From the cell containing the given text, extract its center point as [X, Y] coordinate. 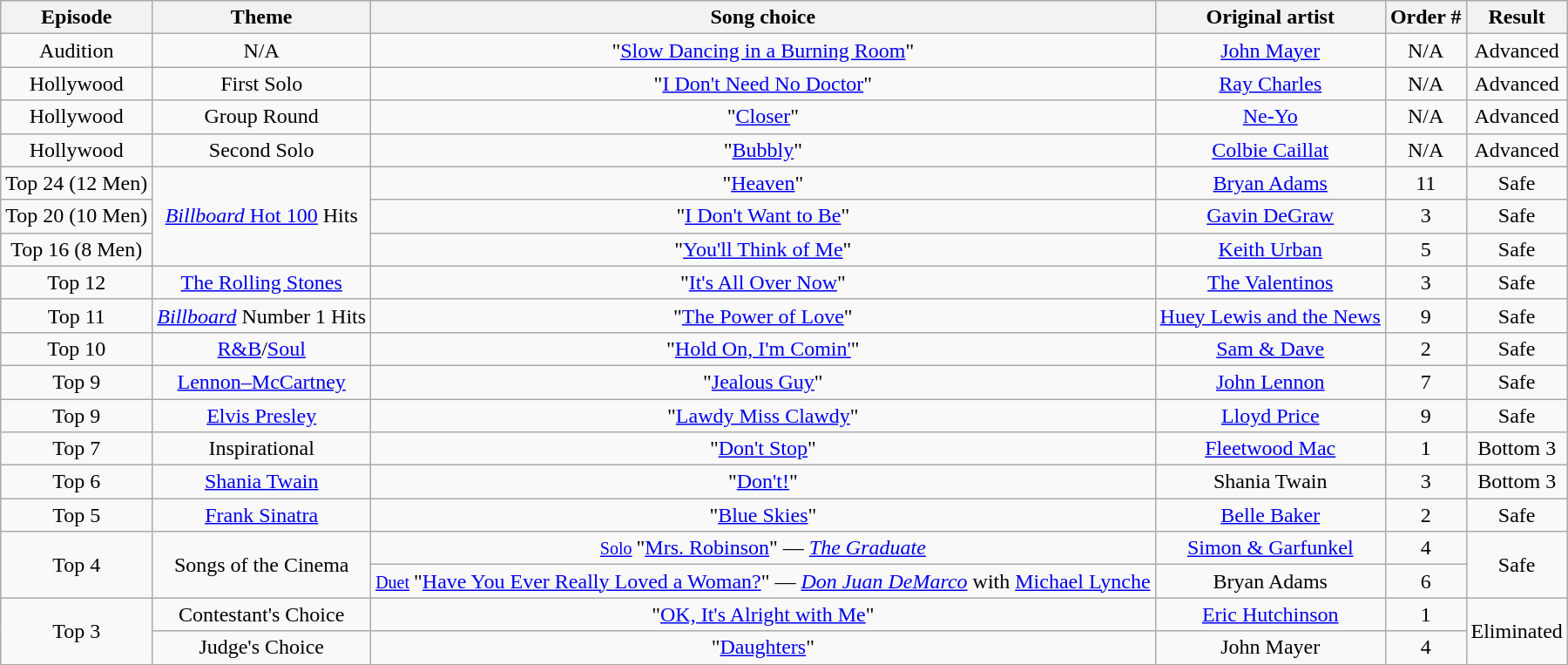
Second Solo [261, 150]
Top 6 [77, 482]
"Blue Skies" [763, 515]
Result [1517, 17]
7 [1425, 382]
Top 5 [77, 515]
Songs of the Cinema [261, 565]
5 [1425, 249]
Duet "Have You Ever Really Loved a Woman?" — Don Juan DeMarco with Michael Lynche [763, 581]
Fleetwood Mac [1270, 449]
11 [1425, 183]
Ray Charles [1270, 84]
Belle Baker [1270, 515]
Top 20 (10 Men) [77, 216]
"Daughters" [763, 648]
The Valentinos [1270, 282]
Audition [77, 51]
"Don't Stop" [763, 449]
"Closer" [763, 117]
"Bubbly" [763, 150]
Group Round [261, 117]
"The Power of Love" [763, 316]
Top 11 [77, 316]
Solo "Mrs. Robinson" — The Graduate [763, 548]
"Jealous Guy" [763, 382]
6 [1425, 581]
Lloyd Price [1270, 416]
"Heaven" [763, 183]
Theme [261, 17]
"I Don't Need No Doctor" [763, 84]
First Solo [261, 84]
Keith Urban [1270, 249]
Eliminated [1517, 631]
Sam & Dave [1270, 349]
Episode [77, 17]
Top 12 [77, 282]
Inspirational [261, 449]
Top 7 [77, 449]
Song choice [763, 17]
"Don't!" [763, 482]
"You'll Think of Me" [763, 249]
Top 10 [77, 349]
John Lennon [1270, 382]
Billboard Hot 100 Hits [261, 216]
Judge's Choice [261, 648]
"Hold On, I'm Comin'" [763, 349]
Top 16 (8 Men) [77, 249]
Colbie Caillat [1270, 150]
"I Don't Want to Be" [763, 216]
Huey Lewis and the News [1270, 316]
Gavin DeGraw [1270, 216]
Frank Sinatra [261, 515]
Simon & Garfunkel [1270, 548]
Top 3 [77, 631]
Top 4 [77, 565]
R&B/Soul [261, 349]
Order # [1425, 17]
Lennon–McCartney [261, 382]
Ne-Yo [1270, 117]
The Rolling Stones [261, 282]
"OK, It's Alright with Me" [763, 614]
Original artist [1270, 17]
Eric Hutchinson [1270, 614]
Top 24 (12 Men) [77, 183]
"It's All Over Now" [763, 282]
"Slow Dancing in a Burning Room" [763, 51]
Billboard Number 1 Hits [261, 316]
Contestant's Choice [261, 614]
"Lawdy Miss Clawdy" [763, 416]
Elvis Presley [261, 416]
